Detect which cell encompasses the target text, then output its (x, y) center coordinate. 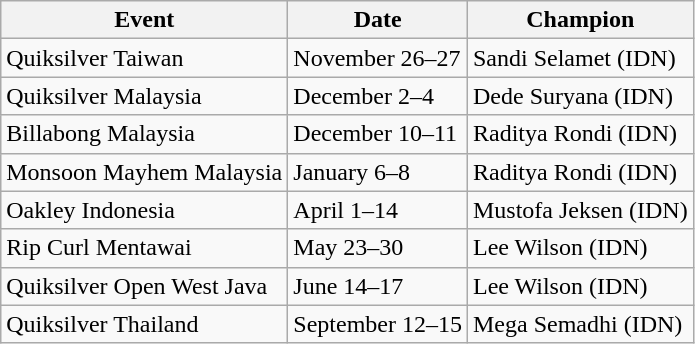
Quiksilver Malaysia (144, 96)
Quiksilver Thailand (144, 324)
December 10–11 (378, 134)
November 26–27 (378, 58)
Sandi Selamet (IDN) (580, 58)
Oakley Indonesia (144, 210)
Mega Semadhi (IDN) (580, 324)
Rip Curl Mentawai (144, 248)
Dede Suryana (IDN) (580, 96)
Event (144, 20)
Monsoon Mayhem Malaysia (144, 172)
December 2–4 (378, 96)
June 14–17 (378, 286)
Mustofa Jeksen (IDN) (580, 210)
April 1–14 (378, 210)
September 12–15 (378, 324)
May 23–30 (378, 248)
January 6–8 (378, 172)
Billabong Malaysia (144, 134)
Quiksilver Taiwan (144, 58)
Champion (580, 20)
Date (378, 20)
Quiksilver Open West Java (144, 286)
